Provide the (X, Y) coordinate of the cell's center where the given text is located.  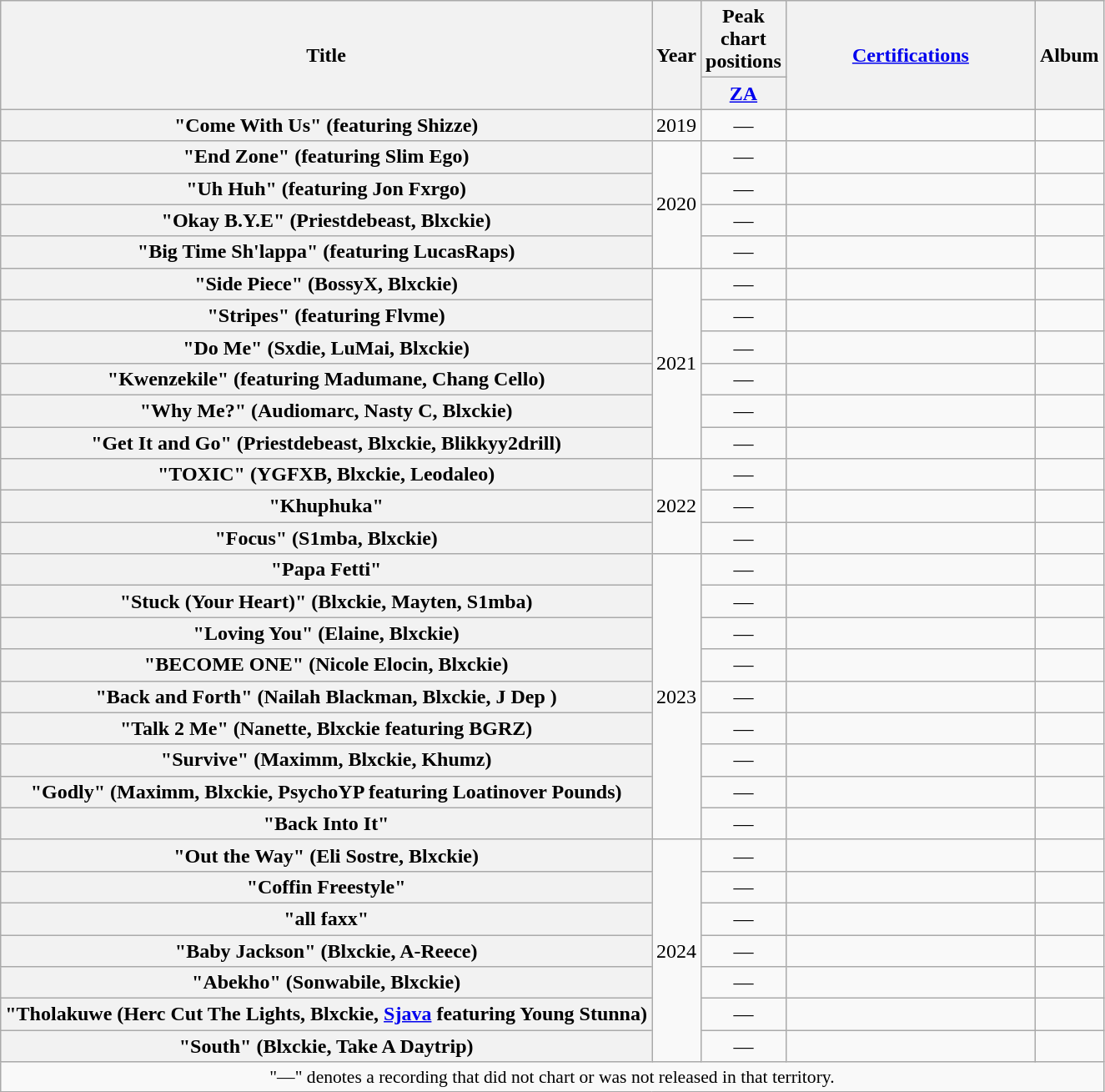
Certifications (911, 55)
"BECOME ONE" (Nicole Elocin, Blxckie) (327, 665)
"Baby Jackson" (Blxckie, A-Reece) (327, 950)
2021 (677, 363)
Title (327, 55)
"Stripes" (featuring Flvme) (327, 315)
"TOXIC" (YGFXB, Blxckie, Leodaleo) (327, 475)
"End Zone" (featuring Slim Ego) (327, 157)
2019 (677, 125)
2023 (677, 697)
"Back Into It" (327, 823)
"—" denotes a recording that did not chart or was not released in that territory. (552, 1077)
"Coffin Freestyle" (327, 887)
"Why Me?" (Audiomarc, Nasty C, Blxckie) (327, 410)
2022 (677, 506)
"Uh Huh" (featuring Jon Fxrgo) (327, 189)
"Okay B.Y.E" (Priestdebeast, Blxckie) (327, 220)
"all faxx" (327, 918)
Peak chart positions (744, 39)
"Khuphuka" (327, 506)
"Back and Forth" (Nailah Blackman, Blxckie, J Dep ) (327, 697)
Album (1069, 55)
"Out the Way" (Eli Sostre, Blxckie) (327, 855)
"Stuck (Your Heart)" (Blxckie, Mayten, S1mba) (327, 601)
"Survive" (Maximm, Blxckie, Khumz) (327, 760)
"Side Piece" (BossyX, Blxckie) (327, 284)
2024 (677, 950)
"Abekho" (Sonwabile, Blxckie) (327, 983)
"South" (Blxckie, Take A Daytrip) (327, 1046)
"Kwenzekile" (featuring Madumane, Chang Cello) (327, 379)
2020 (677, 204)
"Do Me" (Sxdie, LuMai, Blxckie) (327, 347)
"Loving You" (Elaine, Blxckie) (327, 633)
"Papa Fetti" (327, 570)
"Get It and Go" (Priestdebeast, Blxckie, Blikkyy2drill) (327, 443)
"Focus" (S1mba, Blxckie) (327, 538)
"Big Time Sh'lappa" (featuring LucasRaps) (327, 252)
Year (677, 55)
"Come With Us" (featuring Shizze) (327, 125)
"Talk 2 Me" (Nanette, Blxckie featuring BGRZ) (327, 728)
ZA (744, 93)
"Tholakuwe (Herc Cut The Lights, Blxckie, Sjava featuring Young Stunna) (327, 1014)
"Godly" (Maximm, Blxckie, PsychoYP featuring Loatinover Pounds) (327, 792)
